Detect which cell encompasses the target text, then output its (X, Y) center coordinate. 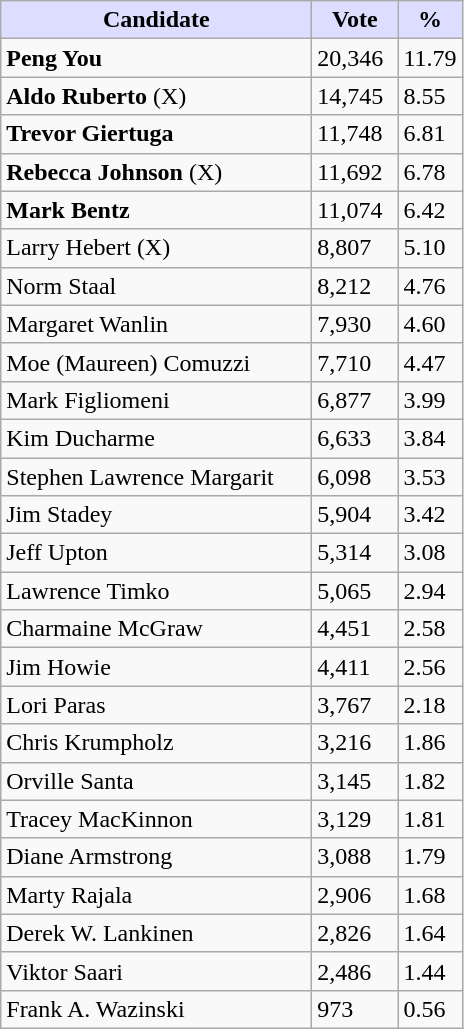
Mark Bentz (156, 210)
20,346 (355, 58)
Lori Paras (156, 705)
973 (355, 1009)
6.81 (430, 134)
11.79 (430, 58)
2,826 (355, 933)
Stephen Lawrence Margarit (156, 477)
3.42 (430, 515)
8,807 (355, 248)
Charmaine McGraw (156, 629)
3,129 (355, 819)
1.44 (430, 971)
1.86 (430, 743)
Aldo Ruberto (X) (156, 96)
Mark Figliomeni (156, 400)
2.58 (430, 629)
11,748 (355, 134)
3,145 (355, 781)
Moe (Maureen) Comuzzi (156, 362)
3,767 (355, 705)
Trevor Giertuga (156, 134)
Candidate (156, 20)
0.56 (430, 1009)
1.82 (430, 781)
Margaret Wanlin (156, 324)
Jim Stadey (156, 515)
Kim Ducharme (156, 438)
3.99 (430, 400)
Frank A. Wazinski (156, 1009)
11,692 (355, 172)
Chris Krumpholz (156, 743)
Viktor Saari (156, 971)
5,065 (355, 591)
Norm Staal (156, 286)
4,451 (355, 629)
Derek W. Lankinen (156, 933)
2,486 (355, 971)
4,411 (355, 667)
4.76 (430, 286)
5,314 (355, 553)
7,930 (355, 324)
Diane Armstrong (156, 857)
11,074 (355, 210)
3,216 (355, 743)
1.81 (430, 819)
Marty Rajala (156, 895)
7,710 (355, 362)
1.64 (430, 933)
3,088 (355, 857)
6,633 (355, 438)
4.60 (430, 324)
6,877 (355, 400)
Jeff Upton (156, 553)
Larry Hebert (X) (156, 248)
Peng You (156, 58)
% (430, 20)
Orville Santa (156, 781)
Vote (355, 20)
14,745 (355, 96)
8,212 (355, 286)
3.84 (430, 438)
2,906 (355, 895)
6,098 (355, 477)
2.56 (430, 667)
Lawrence Timko (156, 591)
2.94 (430, 591)
6.42 (430, 210)
6.78 (430, 172)
5.10 (430, 248)
2.18 (430, 705)
1.79 (430, 857)
Tracey MacKinnon (156, 819)
8.55 (430, 96)
1.68 (430, 895)
3.53 (430, 477)
3.08 (430, 553)
Rebecca Johnson (X) (156, 172)
Jim Howie (156, 667)
5,904 (355, 515)
4.47 (430, 362)
